Search for the cell housing the specified text and yield its [x, y] center coordinate. 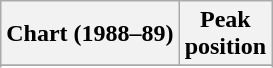
Peakposition [225, 34]
Chart (1988–89) [90, 34]
